Detect which cell encompasses the target text, then output its (x, y) center coordinate. 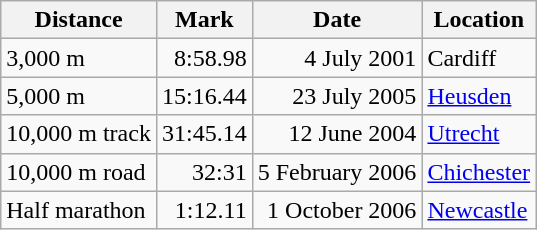
8:58.98 (204, 58)
Newcastle (479, 210)
1:12.11 (204, 210)
1 October 2006 (337, 210)
23 July 2005 (337, 96)
Heusden (479, 96)
5 February 2006 (337, 172)
15:16.44 (204, 96)
12 June 2004 (337, 134)
Utrecht (479, 134)
31:45.14 (204, 134)
3,000 m (79, 58)
Date (337, 20)
Chichester (479, 172)
Half marathon (79, 210)
10,000 m track (79, 134)
10,000 m road (79, 172)
Cardiff (479, 58)
Location (479, 20)
Distance (79, 20)
32:31 (204, 172)
Mark (204, 20)
5,000 m (79, 96)
4 July 2001 (337, 58)
